Scan for the cell matching the given text and deliver its (X, Y) coordinate at center. 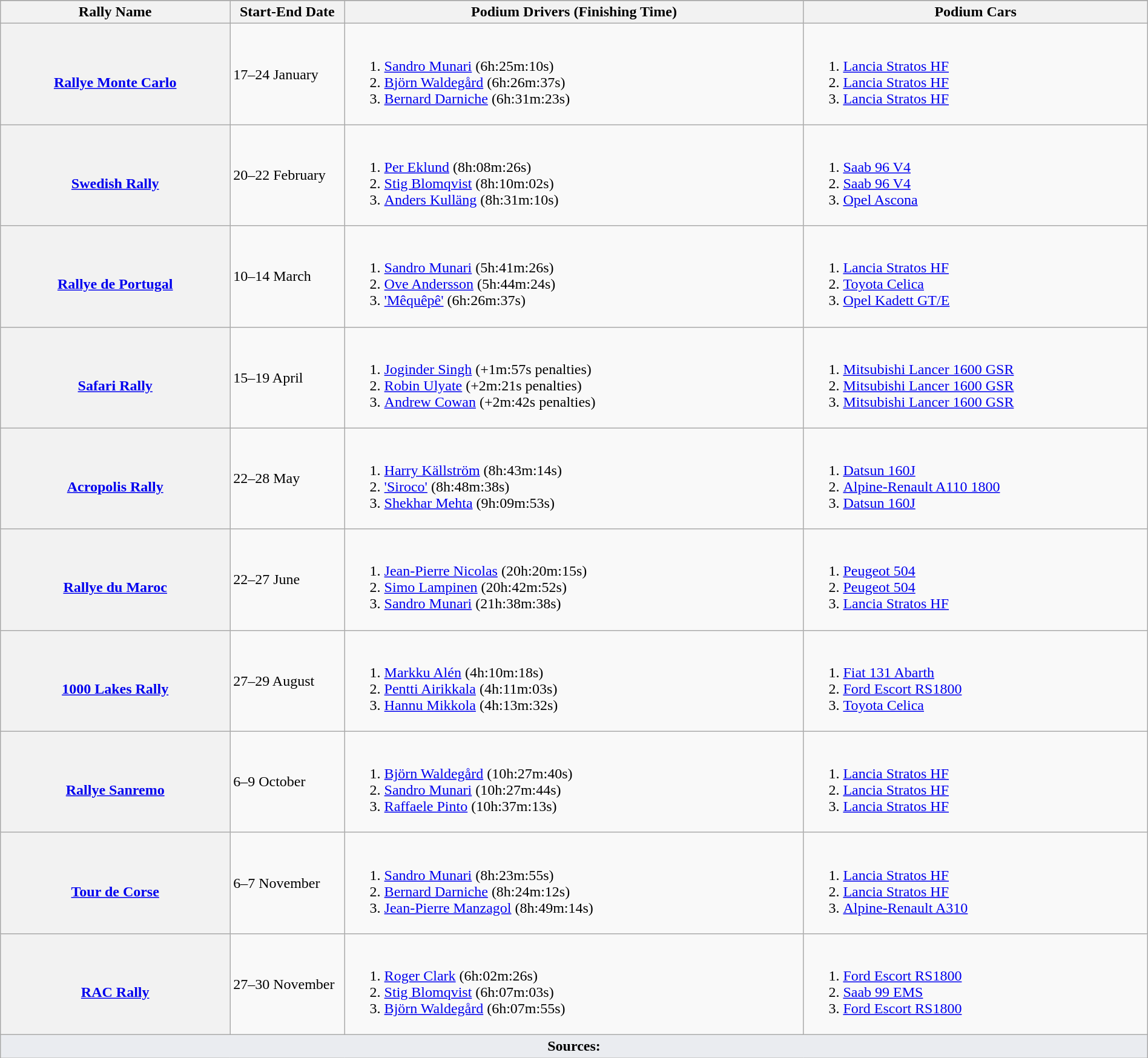
Tour de Corse (115, 882)
6–9 October (287, 782)
Rallye Monte Carlo (115, 74)
Peugeot 504Peugeot 504Lancia Stratos HF (975, 580)
Roger Clark (6h:02m:26s) Stig Blomqvist (6h:07m:03s) Björn Waldegård (6h:07m:55s) (574, 984)
Rally Name (115, 12)
Sources: (574, 1046)
Lancia Stratos HFLancia Stratos HFAlpine-Renault A310 (975, 882)
Joginder Singh (+1m:57s penalties) Robin Ulyate (+2m:21s penalties) Andrew Cowan (+2m:42s penalties) (574, 378)
Harry Källström (8h:43m:14s) 'Siroco' (8h:48m:38s) Shekhar Mehta (9h:09m:53s) (574, 478)
Björn Waldegård (10h:27m:40s) Sandro Munari (10h:27m:44s) Raffaele Pinto (10h:37m:13s) (574, 782)
Swedish Rally (115, 176)
Acropolis Rally (115, 478)
15–19 April (287, 378)
RAC Rally (115, 984)
20–22 February (287, 176)
Rallye Sanremo (115, 782)
Markku Alén (4h:10m:18s) Pentti Airikkala (4h:11m:03s) Hannu Mikkola (4h:13m:32s) (574, 680)
22–27 June (287, 580)
27–30 November (287, 984)
Podium Drivers (Finishing Time) (574, 12)
Safari Rally (115, 378)
Podium Cars (975, 12)
Start-End Date (287, 12)
Lancia Stratos HFToyota CelicaOpel Kadett GT/E (975, 276)
Sandro Munari (8h:23m:55s) Bernard Darniche (8h:24m:12s) Jean-Pierre Manzagol (8h:49m:14s) (574, 882)
Sandro Munari (5h:41m:26s) Ove Andersson (5h:44m:24s) 'Mêquêpê' (6h:26m:37s) (574, 276)
22–28 May (287, 478)
Mitsubishi Lancer 1600 GSRMitsubishi Lancer 1600 GSRMitsubishi Lancer 1600 GSR (975, 378)
Rallye du Maroc (115, 580)
Fiat 131 AbarthFord Escort RS1800Toyota Celica (975, 680)
27–29 August (287, 680)
Sandro Munari (6h:25m:10s) Björn Waldegård (6h:26m:37s) Bernard Darniche (6h:31m:23s) (574, 74)
10–14 March (287, 276)
6–7 November (287, 882)
Ford Escort RS1800Saab 99 EMSFord Escort RS1800 (975, 984)
1000 Lakes Rally (115, 680)
Datsun 160JAlpine-Renault A110 1800Datsun 160J (975, 478)
Saab 96 V4Saab 96 V4Opel Ascona (975, 176)
Jean-Pierre Nicolas (20h:20m:15s) Simo Lampinen (20h:42m:52s) Sandro Munari (21h:38m:38s) (574, 580)
Rallye de Portugal (115, 276)
17–24 January (287, 74)
Per Eklund (8h:08m:26s) Stig Blomqvist (8h:10m:02s) Anders Kulläng (8h:31m:10s) (574, 176)
